Identify which cell holds the provided text, then report its (x, y) central coordinate. 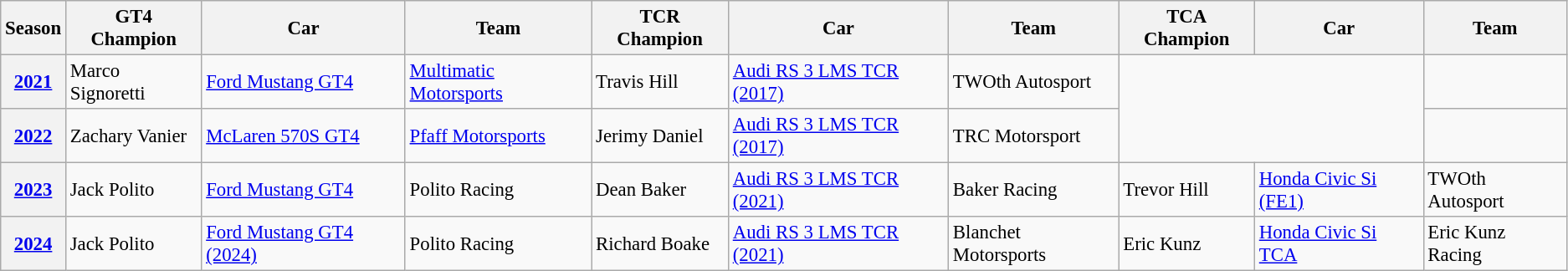
McLaren 570S GT4 (303, 135)
2021 (33, 82)
Marco Signoretti (133, 82)
Ford Mustang GT4 (2024) (303, 244)
Season (33, 28)
Honda Civic Si TCA (1339, 244)
Honda Civic Si (FE1) (1339, 191)
Dean Baker (660, 191)
Multimatic Motorsports (498, 82)
Blanchet Motorsports (1034, 244)
Zachary Vanier (133, 135)
2023 (33, 191)
Eric Kunz (1186, 244)
2024 (33, 244)
TCA Champion (1186, 28)
Travis Hill (660, 82)
Jerimy Daniel (660, 135)
Richard Boake (660, 244)
Baker Racing (1034, 191)
TCR Champion (660, 28)
Trevor Hill (1186, 191)
Eric Kunz Racing (1494, 244)
TRC Motorsport (1034, 135)
2022 (33, 135)
GT4 Champion (133, 28)
Pfaff Motorsports (498, 135)
